Locate the cell with the specified text and output its (x, y) center coordinate. 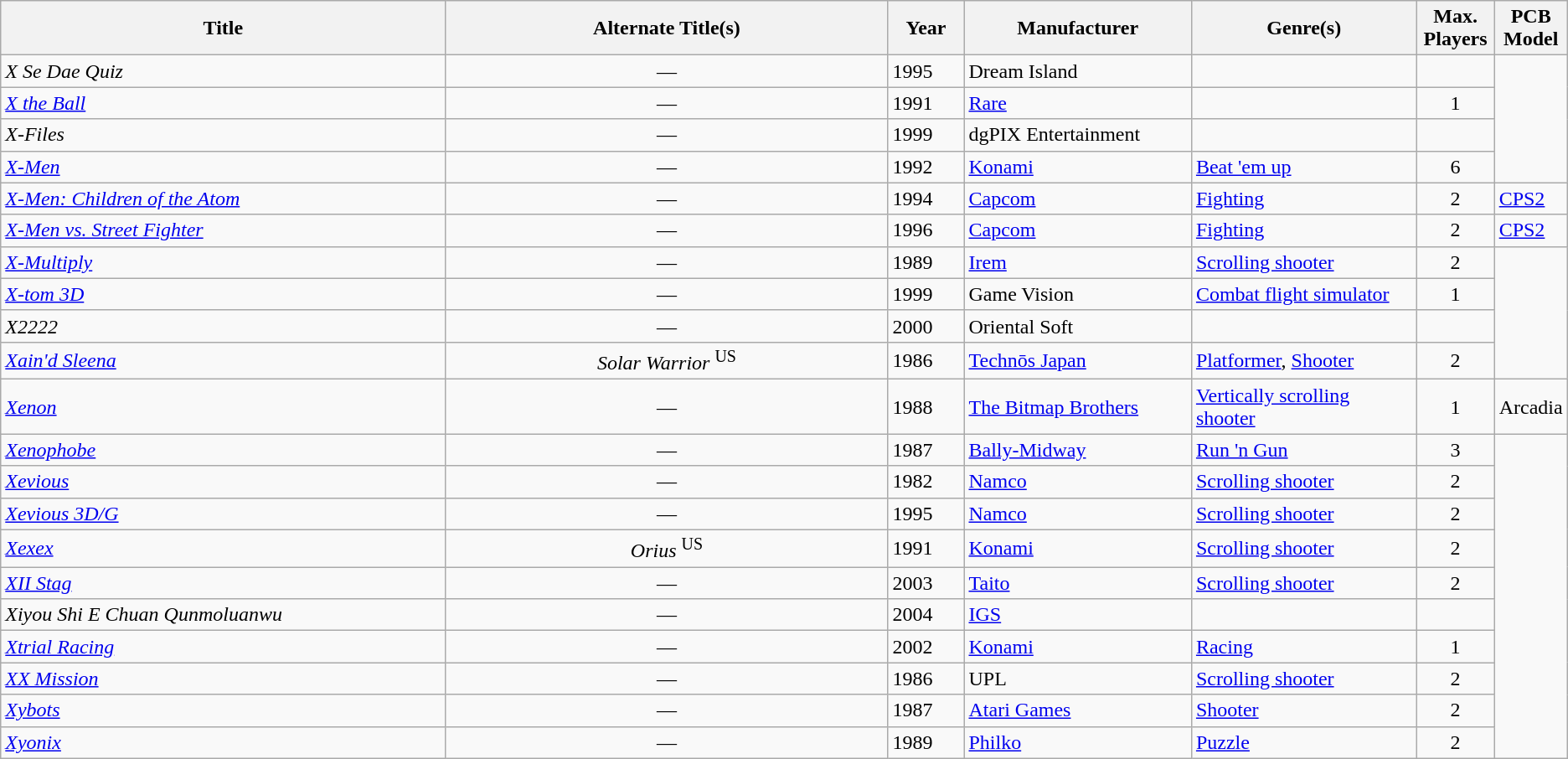
Platformer, Shooter (1303, 360)
Arcadia (1531, 407)
X Se Dae Quiz (223, 71)
X2222 (223, 326)
3 (1456, 450)
X the Ball (223, 103)
Max. Players (1456, 28)
Oriental Soft (1077, 326)
Taito (1077, 583)
Xenon (223, 407)
Irem (1077, 262)
Game Vision (1077, 294)
Atari Games (1077, 710)
Puzzle (1303, 742)
Solar Warrior US (667, 360)
6 (1456, 167)
XII Stag (223, 583)
Vertically scrolling shooter (1303, 407)
1992 (926, 167)
Combat flight simulator (1303, 294)
Bally-Midway (1077, 450)
Dream Island (1077, 71)
Xain'd Sleena (223, 360)
Orius US (667, 548)
Rare (1077, 103)
2004 (926, 615)
2003 (926, 583)
Beat 'em up (1303, 167)
1996 (926, 230)
Xtrial Racing (223, 647)
1982 (926, 482)
Xenophobe (223, 450)
The Bitmap Brothers (1077, 407)
Xevious (223, 482)
2000 (926, 326)
Technōs Japan (1077, 360)
UPL (1077, 679)
Alternate Title(s) (667, 28)
Xexex (223, 548)
X-Multiply (223, 262)
dgPIX Entertainment (1077, 135)
1988 (926, 407)
Xyonix (223, 742)
Xybots (223, 710)
X-Men vs. Street Fighter (223, 230)
XX Mission (223, 679)
X-Files (223, 135)
1994 (926, 199)
Shooter (1303, 710)
2002 (926, 647)
Manufacturer (1077, 28)
Xevious 3D/G (223, 514)
Year (926, 28)
X-Men (223, 167)
Racing (1303, 647)
X-tom 3D (223, 294)
Run 'n Gun (1303, 450)
Philko (1077, 742)
PCB Model (1531, 28)
Title (223, 28)
Xiyou Shi E Chuan Qunmoluanwu (223, 615)
Genre(s) (1303, 28)
X-Men: Children of the Atom (223, 199)
IGS (1077, 615)
